From the cell containing the given text, extract its center point as (x, y) coordinate. 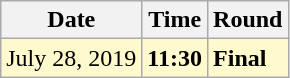
11:30 (175, 58)
Date (72, 20)
Time (175, 20)
July 28, 2019 (72, 58)
Final (248, 58)
Round (248, 20)
